Capture the cell that displays the provided text and extract its (X, Y) central coordinate. 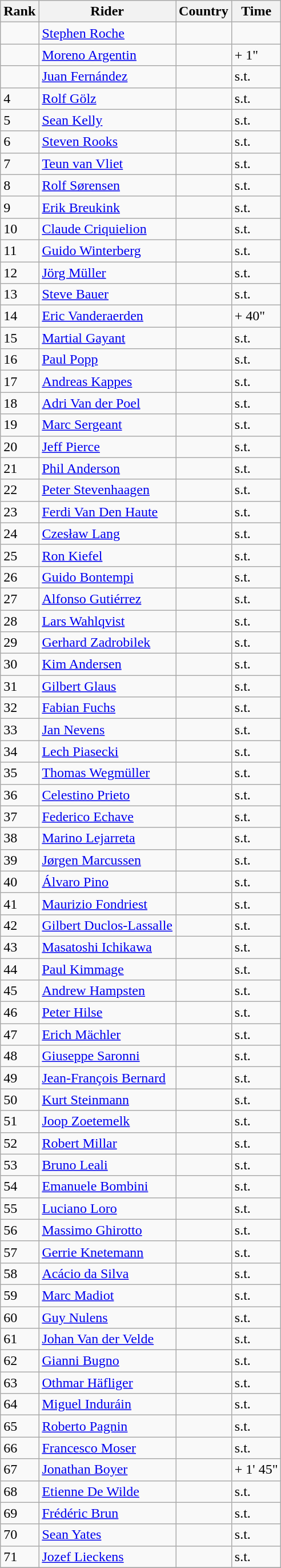
Jørgen Marcussen (107, 860)
8 (19, 185)
61 (19, 1339)
Celestino Prieto (107, 795)
Claude Criquielion (107, 229)
42 (19, 925)
Fabian Fuchs (107, 708)
Sean Yates (107, 1535)
Sean Kelly (107, 120)
12 (19, 273)
Gerhard Zadrobilek (107, 643)
Giuseppe Saronni (107, 1056)
Kurt Steinmann (107, 1100)
Erik Breukink (107, 207)
Bruno Leali (107, 1165)
Adri Van der Poel (107, 403)
Thomas Wegmüller (107, 773)
10 (19, 229)
Jozef Lieckens (107, 1557)
Moreno Argentin (107, 55)
Ferdi Van Den Haute (107, 512)
33 (19, 730)
Emanuele Bombini (107, 1187)
29 (19, 643)
Steve Bauer (107, 295)
27 (19, 599)
Jonathan Boyer (107, 1470)
+ 1" (256, 55)
51 (19, 1121)
Marc Madiot (107, 1295)
Rank (19, 11)
28 (19, 620)
53 (19, 1165)
Peter Hilse (107, 1013)
Ron Kiefel (107, 555)
19 (19, 425)
Joop Zoetemelk (107, 1121)
64 (19, 1404)
58 (19, 1273)
6 (19, 142)
34 (19, 751)
Massimo Ghirotto (107, 1230)
45 (19, 991)
Frédéric Brun (107, 1513)
24 (19, 534)
Alfonso Gutiérrez (107, 599)
Guido Winterberg (107, 250)
23 (19, 512)
Juan Fernández (107, 77)
9 (19, 207)
Roberto Pagnin (107, 1426)
70 (19, 1535)
26 (19, 577)
Álvaro Pino (107, 882)
Peter Stevenhaagen (107, 490)
Miguel Induráin (107, 1404)
Steven Rooks (107, 142)
43 (19, 947)
52 (19, 1143)
+ 40" (256, 316)
11 (19, 250)
Erich Mächler (107, 1034)
48 (19, 1056)
Federico Echave (107, 817)
Rider (107, 11)
21 (19, 468)
47 (19, 1034)
20 (19, 447)
15 (19, 338)
Marc Sergeant (107, 425)
35 (19, 773)
60 (19, 1317)
16 (19, 360)
Time (256, 11)
Lars Wahlqvist (107, 620)
66 (19, 1448)
25 (19, 555)
68 (19, 1491)
69 (19, 1513)
Etienne De Wilde (107, 1491)
55 (19, 1208)
40 (19, 882)
Martial Gayant (107, 338)
22 (19, 490)
Masatoshi Ichikawa (107, 947)
57 (19, 1252)
Country (204, 11)
Teun van Vliet (107, 164)
Marino Lejarreta (107, 838)
Rolf Gölz (107, 98)
32 (19, 708)
Andreas Kappes (107, 381)
Jan Nevens (107, 730)
13 (19, 295)
49 (19, 1078)
Jean-François Bernard (107, 1078)
30 (19, 664)
67 (19, 1470)
Kim Andersen (107, 664)
41 (19, 904)
56 (19, 1230)
Guy Nulens (107, 1317)
Andrew Hampsten (107, 991)
7 (19, 164)
44 (19, 969)
Gilbert Duclos-Lassalle (107, 925)
Lech Piasecki (107, 751)
5 (19, 120)
18 (19, 403)
Francesco Moser (107, 1448)
14 (19, 316)
38 (19, 838)
Gianni Bugno (107, 1361)
Rolf Sørensen (107, 185)
Eric Vanderaerden (107, 316)
Robert Millar (107, 1143)
37 (19, 817)
Acácio da Silva (107, 1273)
Phil Anderson (107, 468)
50 (19, 1100)
46 (19, 1013)
Jörg Müller (107, 273)
31 (19, 686)
39 (19, 860)
71 (19, 1557)
Guido Bontempi (107, 577)
Johan Van der Velde (107, 1339)
36 (19, 795)
Gerrie Knetemann (107, 1252)
Maurizio Fondriest (107, 904)
59 (19, 1295)
17 (19, 381)
Czesław Lang (107, 534)
+ 1' 45" (256, 1470)
Gilbert Glaus (107, 686)
Jeff Pierce (107, 447)
Paul Kimmage (107, 969)
Stephen Roche (107, 33)
Luciano Loro (107, 1208)
63 (19, 1383)
Paul Popp (107, 360)
Othmar Häfliger (107, 1383)
65 (19, 1426)
4 (19, 98)
62 (19, 1361)
54 (19, 1187)
